Scan for the cell matching the given text and deliver its (X, Y) coordinate at center. 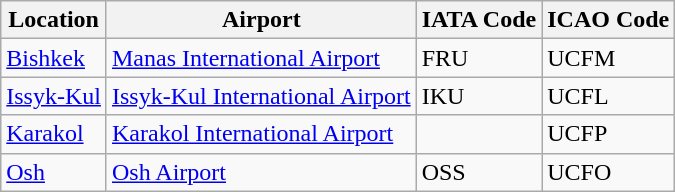
Airport (261, 20)
Issyk-Kul (54, 96)
FRU (479, 58)
Karakol International Airport (261, 134)
Bishkek (54, 58)
Location (54, 20)
UCFM (608, 58)
UCFL (608, 96)
IKU (479, 96)
OSS (479, 172)
Manas International Airport (261, 58)
ICAO Code (608, 20)
IATA Code (479, 20)
Karakol (54, 134)
Issyk-Kul International Airport (261, 96)
UCFP (608, 134)
Osh Airport (261, 172)
Osh (54, 172)
UCFO (608, 172)
